Determine the [x, y] coordinate at the center of the cell enclosing the given text.  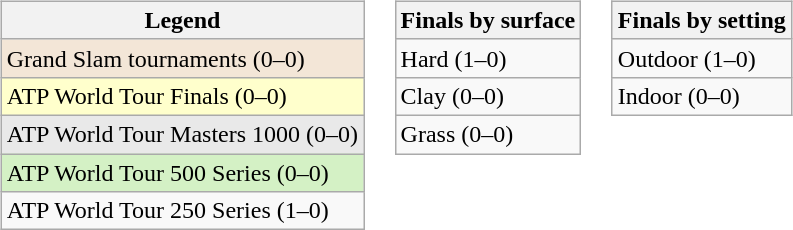
Legend [182, 20]
ATP World Tour 500 Series (0–0) [182, 173]
Hard (1–0) [488, 58]
ATP World Tour 250 Series (1–0) [182, 211]
ATP World Tour Masters 1000 (0–0) [182, 134]
Outdoor (1–0) [702, 58]
Finals by surface [488, 20]
Clay (0–0) [488, 96]
Grass (0–0) [488, 134]
Finals by setting [702, 20]
Indoor (0–0) [702, 96]
Grand Slam tournaments (0–0) [182, 58]
ATP World Tour Finals (0–0) [182, 96]
